Scan for the cell matching the given text and deliver its [X, Y] coordinate at center. 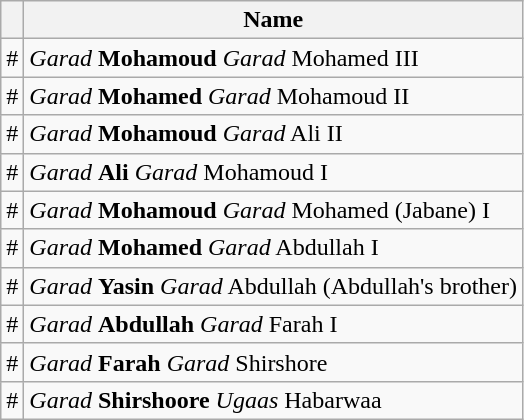
Garad Yasin Garad Abdullah (Abdullah's brother) [274, 286]
Garad Ali Garad Mohamoud I [274, 172]
Name [274, 20]
Garad Shirshoore Ugaas Habarwaa [274, 400]
Garad Mohamoud Garad Mohamed (Jabane) I [274, 210]
Garad Farah Garad Shirshore [274, 362]
Garad Mohamed Garad Mohamoud II [274, 96]
Garad Abdullah Garad Farah I [274, 324]
Garad Mohamoud Garad Ali II [274, 134]
Garad Mohamoud Garad Mohamed III [274, 58]
Garad Mohamed Garad Abdullah I [274, 248]
